Output the [x, y] coordinate of the center of the cell containing the given text.  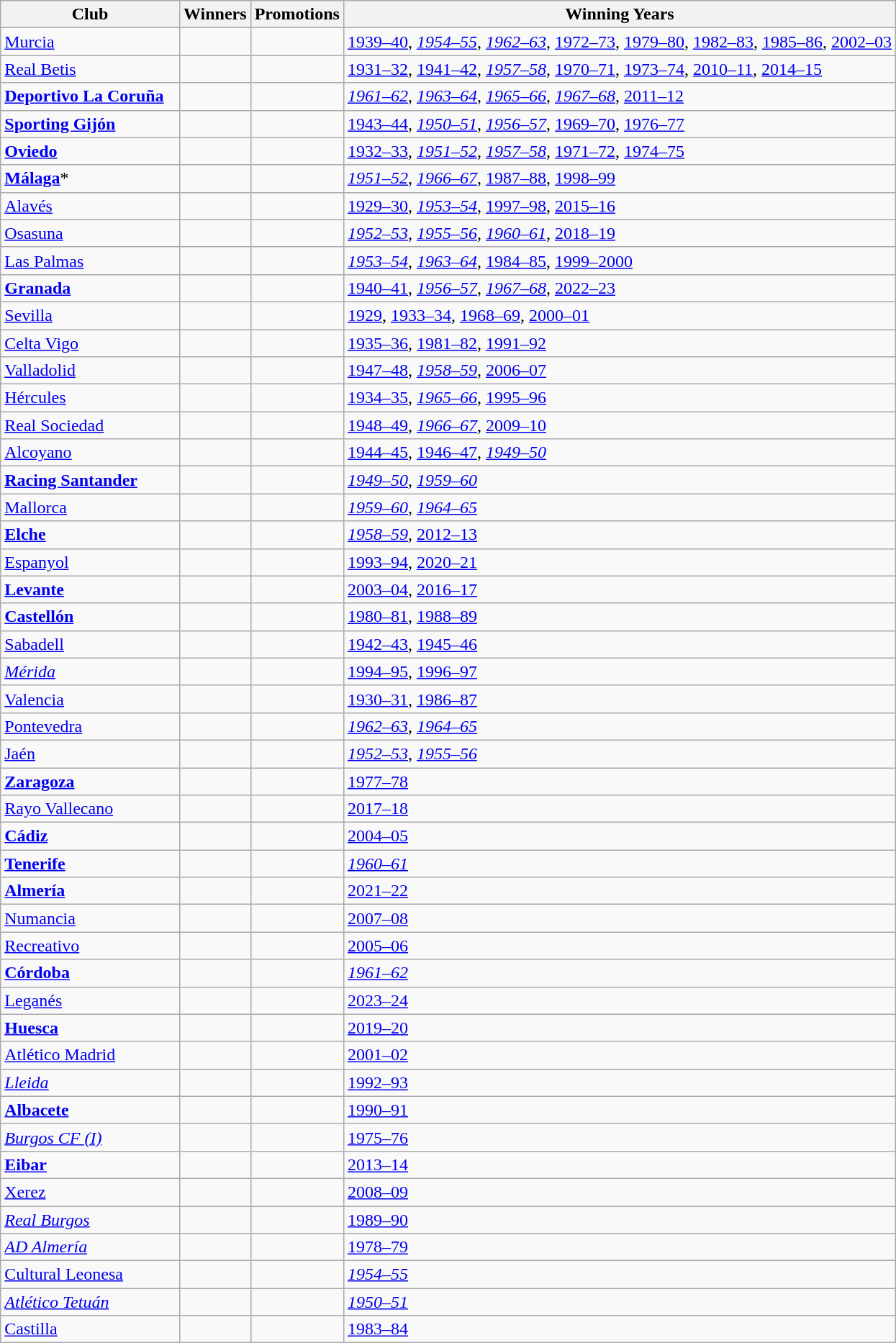
Xerez [91, 1192]
Espanyol [91, 562]
Celta Vigo [91, 343]
Murcia [91, 42]
1949–50, 1959–60 [619, 480]
Promotions [297, 14]
1990–91 [619, 1110]
1959–60, 1964–65 [619, 507]
Sabadell [91, 644]
Elche [91, 535]
Numancia [91, 918]
1953–54, 1963–64, 1984–85, 1999–2000 [619, 261]
Club [91, 14]
Castilla [91, 1329]
Almería [91, 891]
1980–81, 1988–89 [619, 617]
Jaén [91, 754]
Hércules [91, 398]
Osasuna [91, 233]
2021–22 [619, 891]
1942–43, 1945–46 [619, 644]
Castellón [91, 617]
Sevilla [91, 315]
1939–40, 1954–55, 1962–63, 1972–73, 1979–80, 1982–83, 1985–86, 2002–03 [619, 42]
1977–78 [619, 781]
Pontevedra [91, 726]
Lleida [91, 1082]
Valencia [91, 699]
1930–31, 1986–87 [619, 699]
1944–45, 1946–47, 1949–50 [619, 453]
Recreativo [91, 946]
Sporting Gijón [91, 124]
1950–51 [619, 1302]
1960–61 [619, 864]
1992–93 [619, 1082]
Burgos CF (I) [91, 1137]
1952–53, 1955–56, 1960–61, 2018–19 [619, 233]
Tenerife [91, 864]
Valladolid [91, 371]
Córdoba [91, 973]
2003–04, 2016–17 [619, 589]
Real Burgos [91, 1220]
1935–36, 1981–82, 1991–92 [619, 343]
1983–84 [619, 1329]
Real Sociedad [91, 425]
Leganés [91, 1000]
1951–52, 1966–67, 1987–88, 1998–99 [619, 178]
2008–09 [619, 1192]
1943–44, 1950–51, 1956–57, 1969–70, 1976–77 [619, 124]
1934–35, 1965–66, 1995–96 [619, 398]
1948–49, 1966–67, 2009–10 [619, 425]
AD Almería [91, 1247]
Alcoyano [91, 453]
1961–62, 1963–64, 1965–66, 1967–68, 2011–12 [619, 96]
Mallorca [91, 507]
Mérida [91, 671]
1929–30, 1953–54, 1997–98, 2015–16 [619, 206]
1978–79 [619, 1247]
2023–24 [619, 1000]
2001–02 [619, 1055]
1931–32, 1941–42, 1957–58, 1970–71, 1973–74, 2010–11, 2014–15 [619, 69]
2017–18 [619, 809]
1975–76 [619, 1137]
2013–14 [619, 1165]
2004–05 [619, 836]
1961–62 [619, 973]
1994–95, 1996–97 [619, 671]
2005–06 [619, 946]
1929, 1933–34, 1968–69, 2000–01 [619, 315]
Winning Years [619, 14]
Zaragoza [91, 781]
Atlético Madrid [91, 1055]
2007–08 [619, 918]
Rayo Vallecano [91, 809]
Cultural Leonesa [91, 1275]
Racing Santander [91, 480]
Las Palmas [91, 261]
1954–55 [619, 1275]
1947–48, 1958–59, 2006–07 [619, 371]
Cádiz [91, 836]
Málaga* [91, 178]
Alavés [91, 206]
1932–33, 1951–52, 1957–58, 1971–72, 1974–75 [619, 151]
Winners [214, 14]
Levante [91, 589]
1962–63, 1964–65 [619, 726]
Albacete [91, 1110]
2019–20 [619, 1028]
1993–94, 2020–21 [619, 562]
Atlético Tetuán [91, 1302]
Deportivo La Coruña [91, 96]
Eibar [91, 1165]
1958–59, 2012–13 [619, 535]
Huesca [91, 1028]
1952–53, 1955–56 [619, 754]
Oviedo [91, 151]
1940–41, 1956–57, 1967–68, 2022–23 [619, 288]
Granada [91, 288]
1989–90 [619, 1220]
Real Betis [91, 69]
